Extract the (x, y) coordinate from the center of the cell holding the provided text.  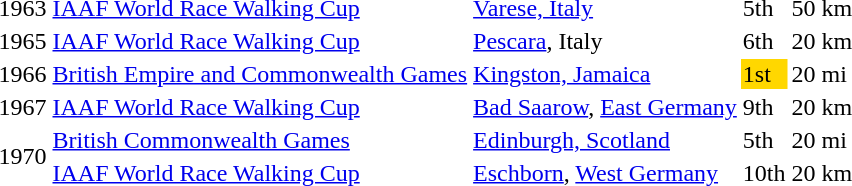
Pescara, Italy (606, 41)
British Empire and Commonwealth Games (260, 74)
5th (764, 140)
1st (764, 74)
9th (764, 107)
British Commonwealth Games (260, 140)
6th (764, 41)
Edinburgh, Scotland (606, 140)
Kingston, Jamaica (606, 74)
Bad Saarow, East Germany (606, 107)
